From the cell containing the given text, extract its center point as (X, Y) coordinate. 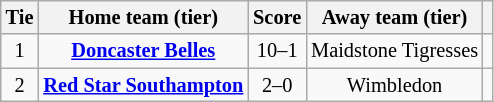
2 (20, 85)
Red Star Southampton (143, 85)
1 (20, 51)
Wimbledon (394, 85)
2–0 (277, 85)
Maidstone Tigresses (394, 51)
Score (277, 17)
Away team (tier) (394, 17)
Tie (20, 17)
10–1 (277, 51)
Doncaster Belles (143, 51)
Home team (tier) (143, 17)
